From the cell containing the given text, extract its center point as (x, y) coordinate. 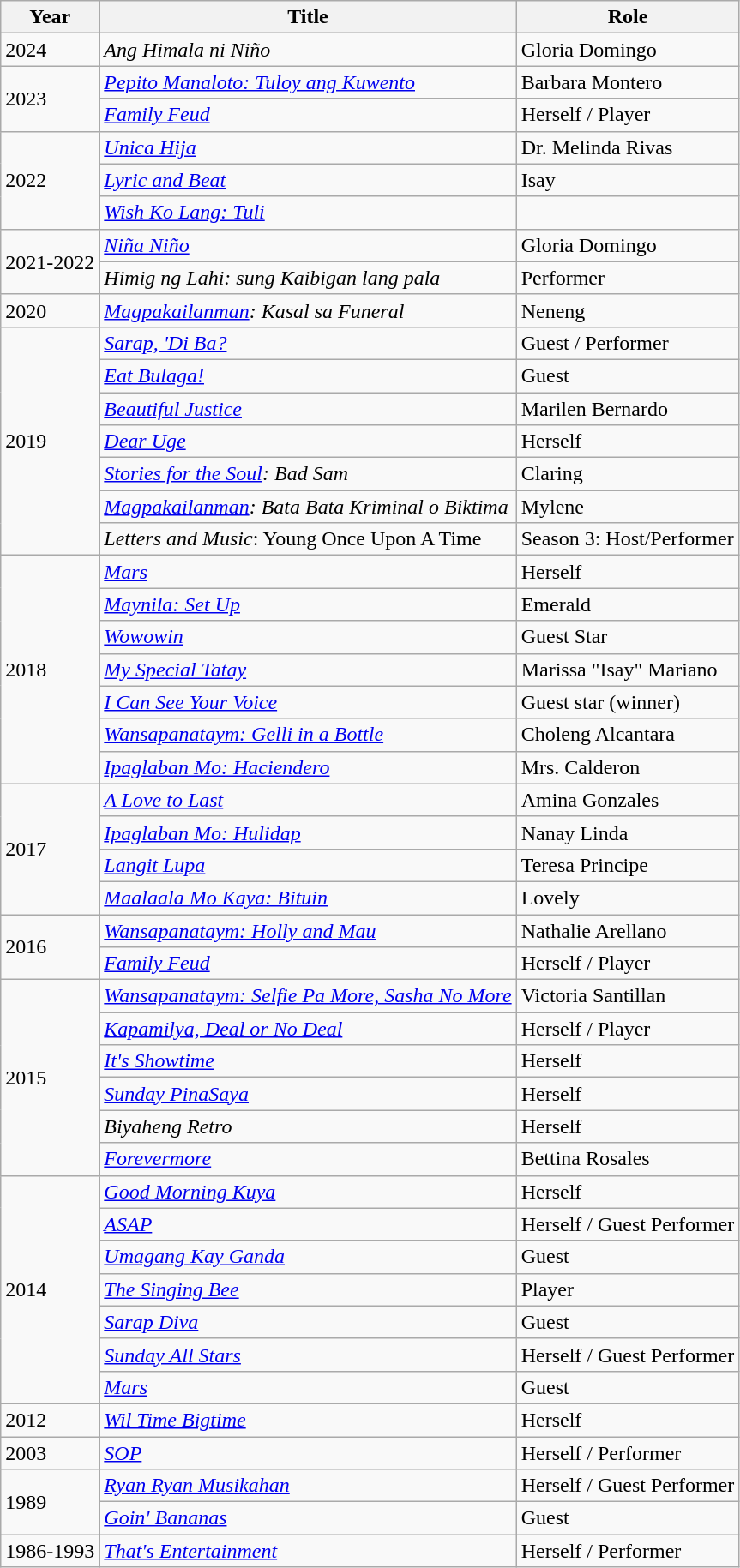
Title (308, 17)
Himig ng Lahi: sung Kaibigan lang pala (308, 278)
Stories for the Soul: Bad Sam (308, 474)
Forevermore (308, 1159)
Lyric and Beat (308, 180)
Mylene (628, 507)
Ipaglaban Mo: Hulidap (308, 832)
Wish Ko Lang: Tuli (308, 213)
Isay (628, 180)
Kapamilya, Deal or No Deal (308, 1029)
1989 (50, 1502)
The Singing Bee (308, 1289)
Sarap Diva (308, 1322)
2023 (50, 99)
2015 (50, 1078)
ASAP (308, 1224)
I Can See Your Voice (308, 702)
Magpakailanman: Bata Bata Kriminal o Biktima (308, 507)
2018 (50, 670)
Sarap, 'Di Ba? (308, 343)
SOP (308, 1453)
Letters and Music: Young Once Upon A Time (308, 539)
Player (628, 1289)
Eat Bulaga! (308, 375)
Barbara Montero (628, 82)
2016 (50, 946)
Guest Star (628, 637)
Ang Himala ni Niño (308, 50)
2024 (50, 50)
Ryan Ryan Musikahan (308, 1486)
Nathalie Arellano (628, 930)
1986-1993 (50, 1551)
2022 (50, 180)
Dr. Melinda Rivas (628, 147)
Good Morning Kuya (308, 1192)
Unica Hija (308, 147)
That's Entertainment (308, 1551)
2017 (50, 849)
Role (628, 17)
2019 (50, 441)
2012 (50, 1420)
Wowowin (308, 637)
Season 3: Host/Performer (628, 539)
2003 (50, 1453)
Ipaglaban Mo: Haciendero (308, 767)
Goin' Bananas (308, 1518)
Emerald (628, 604)
Guest star (winner) (628, 702)
Bettina Rosales (628, 1159)
Victoria Santillan (628, 996)
Niña Niño (308, 245)
Maalaala Mo Kaya: Bituin (308, 898)
My Special Tatay (308, 670)
It's Showtime (308, 1061)
Umagang Kay Ganda (308, 1257)
Teresa Principe (628, 865)
Claring (628, 474)
Amina Gonzales (628, 800)
Wansapanataym: Selfie Pa More, Sasha No More (308, 996)
Wansapanataym: Gelli in a Bottle (308, 735)
Lovely (628, 898)
A Love to Last (308, 800)
Mrs. Calderon (628, 767)
2020 (50, 310)
Performer (628, 278)
Marilen Bernardo (628, 409)
Beautiful Justice (308, 409)
Nanay Linda (628, 832)
Wansapanataym: Holly and Mau (308, 930)
Dear Uge (308, 442)
Biyaheng Retro (308, 1126)
Maynila: Set Up (308, 604)
Wil Time Bigtime (308, 1420)
Sunday PinaSaya (308, 1094)
Pepito Manaloto: Tuloy ang Kuwento (308, 82)
Sunday All Stars (308, 1355)
Neneng (628, 310)
Year (50, 17)
Langit Lupa (308, 865)
Marissa "Isay" Mariano (628, 670)
Guest / Performer (628, 343)
2014 (50, 1289)
Choleng Alcantara (628, 735)
Magpakailanman: Kasal sa Funeral (308, 310)
2021-2022 (50, 261)
